Pinpoint the cell where the given text exists, returning its [x, y] midpoint coordinate. 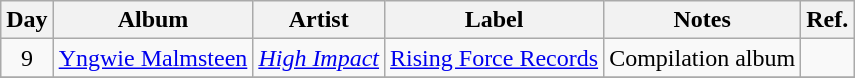
Ref. [828, 20]
Yngwie Malmsteen [153, 58]
Label [494, 20]
Rising Force Records [494, 58]
Artist [319, 20]
High Impact [319, 58]
Album [153, 20]
Notes [702, 20]
9 [27, 58]
Day [27, 20]
Compilation album [702, 58]
